Pinpoint the cell where the given text exists, returning its [X, Y] midpoint coordinate. 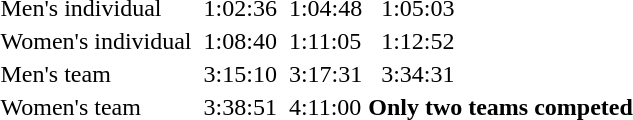
3:17:31 [325, 74]
1:08:40 [240, 41]
3:15:10 [240, 74]
1:11:05 [325, 41]
